Pinpoint the cell where the given text exists, returning its (X, Y) midpoint coordinate. 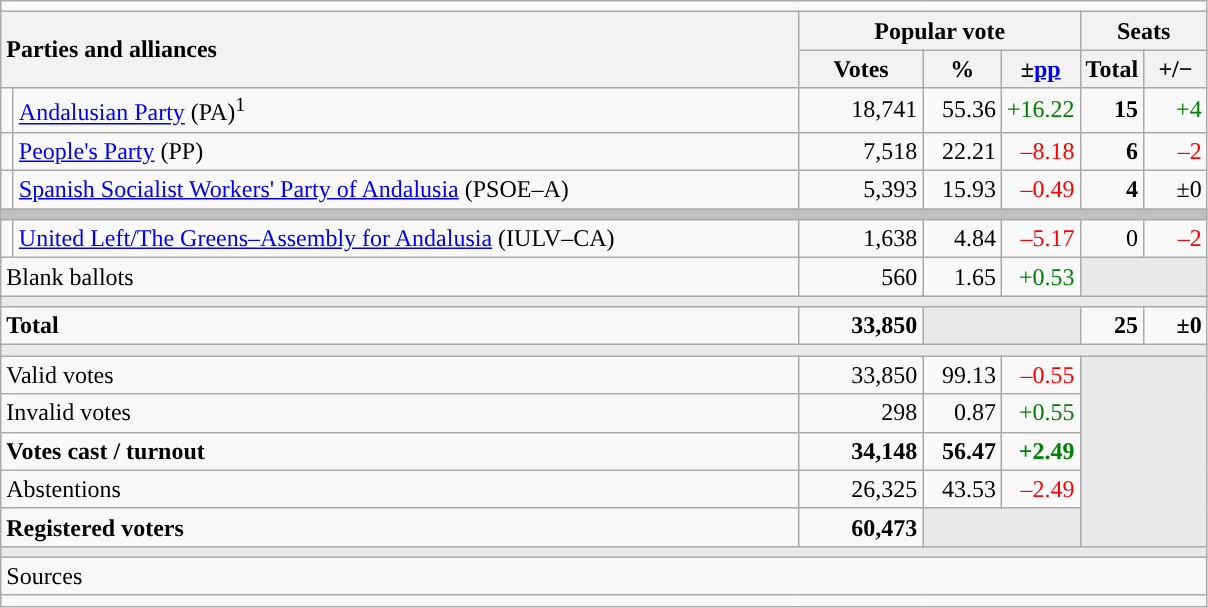
+0.55 (1040, 413)
Abstentions (400, 489)
–0.55 (1040, 375)
1,638 (861, 239)
1.65 (962, 277)
Valid votes (400, 375)
7,518 (861, 151)
Sources (604, 576)
+16.22 (1040, 110)
±pp (1040, 69)
United Left/The Greens–Assembly for Andalusia (IULV–CA) (406, 239)
4.84 (962, 239)
0.87 (962, 413)
0 (1112, 239)
15 (1112, 110)
+2.49 (1040, 451)
Registered voters (400, 527)
56.47 (962, 451)
Blank ballots (400, 277)
4 (1112, 190)
People's Party (PP) (406, 151)
Invalid votes (400, 413)
6 (1112, 151)
–0.49 (1040, 190)
25 (1112, 326)
Spanish Socialist Workers' Party of Andalusia (PSOE–A) (406, 190)
18,741 (861, 110)
Votes (861, 69)
+0.53 (1040, 277)
–2.49 (1040, 489)
55.36 (962, 110)
+4 (1176, 110)
+/− (1176, 69)
–8.18 (1040, 151)
–5.17 (1040, 239)
60,473 (861, 527)
Seats (1144, 31)
Andalusian Party (PA)1 (406, 110)
99.13 (962, 375)
22.21 (962, 151)
Votes cast / turnout (400, 451)
34,148 (861, 451)
15.93 (962, 190)
26,325 (861, 489)
560 (861, 277)
43.53 (962, 489)
Parties and alliances (400, 50)
% (962, 69)
Popular vote (940, 31)
5,393 (861, 190)
298 (861, 413)
